Output the (x, y) coordinate of the center of the cell containing the given text.  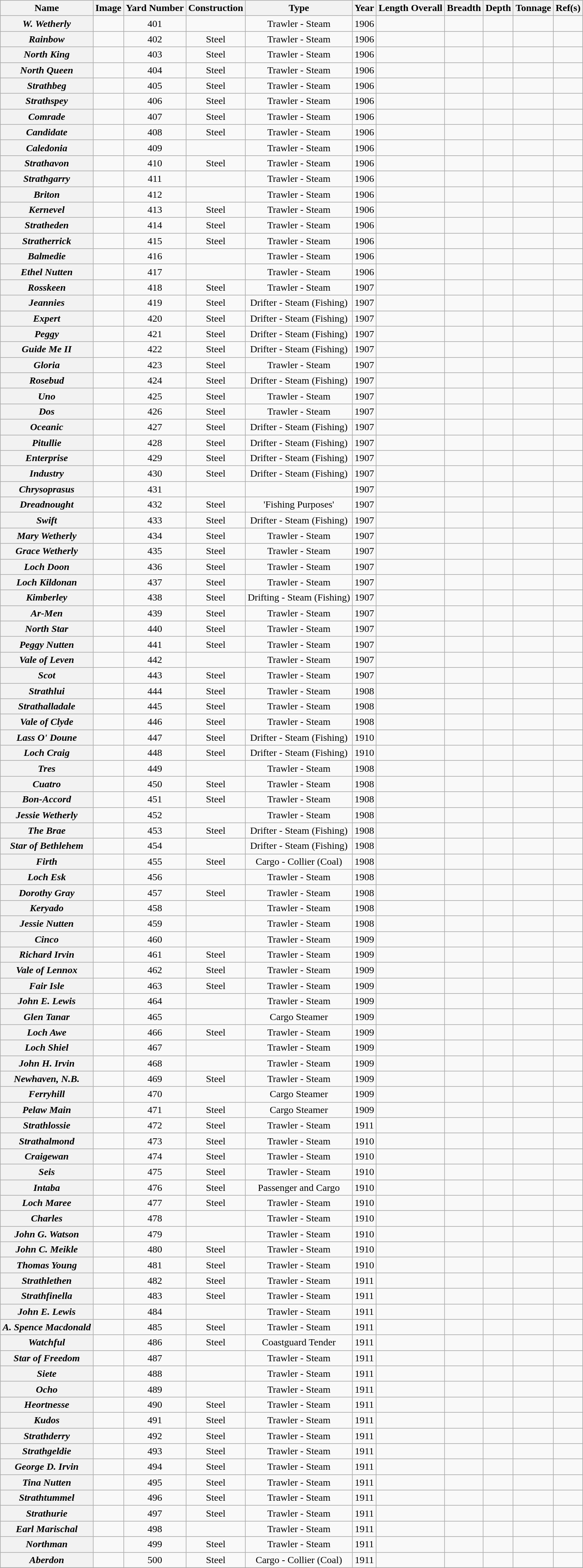
Coastguard Tender (299, 1343)
494 (155, 1467)
Kimberley (47, 598)
Strathlossie (47, 1125)
Loch Esk (47, 877)
456 (155, 877)
Heortnesse (47, 1405)
493 (155, 1451)
422 (155, 349)
464 (155, 1001)
Keryado (47, 908)
Rainbow (47, 39)
439 (155, 613)
420 (155, 318)
Richard Irvin (47, 955)
487 (155, 1358)
Fair Isle (47, 986)
421 (155, 334)
Loch Awe (47, 1032)
410 (155, 163)
Ar-Men (47, 613)
John H. Irvin (47, 1063)
Uno (47, 396)
Craigewan (47, 1156)
Ethel Nutten (47, 272)
403 (155, 55)
Star of Bethlehem (47, 846)
418 (155, 287)
458 (155, 908)
Grace Wetherly (47, 551)
Strathlethen (47, 1281)
446 (155, 722)
Kernevel (47, 210)
462 (155, 970)
Strathgeldie (47, 1451)
499 (155, 1544)
496 (155, 1498)
430 (155, 474)
409 (155, 148)
417 (155, 272)
Jeannies (47, 303)
492 (155, 1435)
Image (108, 8)
414 (155, 225)
488 (155, 1374)
Ferryhill (47, 1094)
Strathspey (47, 101)
416 (155, 256)
429 (155, 458)
Strathlui (47, 691)
Kudos (47, 1420)
Scot (47, 675)
Briton (47, 194)
North King (47, 55)
436 (155, 567)
412 (155, 194)
Jessie Wetherly (47, 815)
Earl Marischal (47, 1529)
Expert (47, 318)
411 (155, 179)
486 (155, 1343)
438 (155, 598)
Stratherrick (47, 241)
Newhaven, N.B. (47, 1079)
Star of Freedom (47, 1358)
491 (155, 1420)
483 (155, 1296)
466 (155, 1032)
Aberdon (47, 1560)
404 (155, 70)
Bon-Accord (47, 799)
473 (155, 1141)
463 (155, 986)
Lass O' Doune (47, 738)
443 (155, 675)
475 (155, 1172)
Balmedie (47, 256)
413 (155, 210)
Dreadnought (47, 505)
474 (155, 1156)
Stratheden (47, 225)
Enterprise (47, 458)
Jessie Nutten (47, 923)
The Brae (47, 830)
495 (155, 1482)
Oceanic (47, 427)
Construction (216, 8)
471 (155, 1110)
477 (155, 1203)
476 (155, 1188)
472 (155, 1125)
427 (155, 427)
450 (155, 784)
Firth (47, 861)
Intaba (47, 1188)
Length Overall (411, 8)
Loch Maree (47, 1203)
Yard Number (155, 8)
John G. Watson (47, 1234)
Loch Shiel (47, 1048)
Strathavon (47, 163)
424 (155, 380)
434 (155, 536)
447 (155, 738)
455 (155, 861)
444 (155, 691)
433 (155, 520)
Peggy (47, 334)
Breadth (464, 8)
Candidate (47, 132)
North Star (47, 629)
Tina Nutten (47, 1482)
Tres (47, 769)
Strathderry (47, 1435)
Siete (47, 1374)
Thomas Young (47, 1265)
452 (155, 815)
407 (155, 117)
459 (155, 923)
489 (155, 1389)
Gloria (47, 365)
Vale of Lennox (47, 970)
Strathurie (47, 1513)
437 (155, 582)
465 (155, 1017)
W. Wetherly (47, 24)
Swift (47, 520)
454 (155, 846)
Tonnage (533, 8)
442 (155, 660)
425 (155, 396)
Seis (47, 1172)
Guide Me II (47, 349)
Loch Kildonan (47, 582)
468 (155, 1063)
Dorothy Gray (47, 892)
405 (155, 86)
Glen Tanar (47, 1017)
Strathalladale (47, 707)
431 (155, 489)
435 (155, 551)
Ocho (47, 1389)
498 (155, 1529)
490 (155, 1405)
480 (155, 1250)
484 (155, 1312)
Drifting - Steam (Fishing) (299, 598)
419 (155, 303)
423 (155, 365)
Chrysoprasus (47, 489)
Year (364, 8)
478 (155, 1219)
449 (155, 769)
469 (155, 1079)
401 (155, 24)
Type (299, 8)
Vale of Leven (47, 660)
448 (155, 753)
441 (155, 644)
408 (155, 132)
482 (155, 1281)
Vale of Clyde (47, 722)
467 (155, 1048)
Dos (47, 411)
497 (155, 1513)
Watchful (47, 1343)
Pitullie (47, 442)
Rosskeen (47, 287)
Loch Craig (47, 753)
Pelaw Main (47, 1110)
451 (155, 799)
402 (155, 39)
457 (155, 892)
Mary Wetherly (47, 536)
Strathbeg (47, 86)
'Fishing Purposes' (299, 505)
461 (155, 955)
432 (155, 505)
Strathfinella (47, 1296)
Strathgarry (47, 179)
Northman (47, 1544)
Rosebud (47, 380)
Loch Doon (47, 567)
Name (47, 8)
Passenger and Cargo (299, 1188)
Caledonia (47, 148)
Cinco (47, 939)
John C. Meikle (47, 1250)
440 (155, 629)
North Queen (47, 70)
470 (155, 1094)
Charles (47, 1219)
426 (155, 411)
406 (155, 101)
Comrade (47, 117)
428 (155, 442)
Depth (498, 8)
Industry (47, 474)
Strathtummel (47, 1498)
George D. Irvin (47, 1467)
Peggy Nutten (47, 644)
A. Spence Macdonald (47, 1327)
500 (155, 1560)
Ref(s) (568, 8)
485 (155, 1327)
445 (155, 707)
481 (155, 1265)
479 (155, 1234)
460 (155, 939)
415 (155, 241)
Cuatro (47, 784)
453 (155, 830)
Strathalmond (47, 1141)
